Provide the (x, y) coordinate of the cell's center where the given text is located.  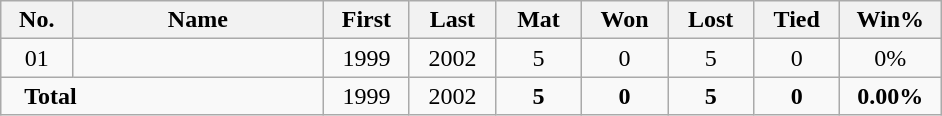
0% (890, 58)
0.00% (890, 96)
Won (625, 20)
Last (452, 20)
Total (162, 96)
Name (198, 20)
Tied (797, 20)
Lost (711, 20)
No. (36, 20)
01 (36, 58)
First (366, 20)
Win% (890, 20)
Mat (538, 20)
